For the text-containing cell, return its midpoint in [x, y] coordinate format. 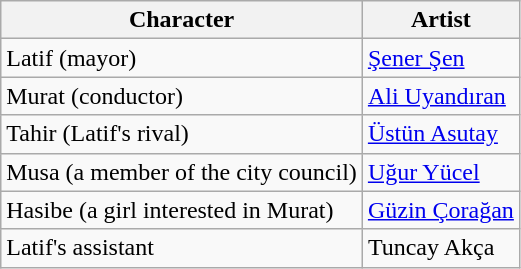
Murat (conductor) [182, 96]
Uğur Yücel [440, 172]
Latif's assistant [182, 248]
Üstün Asutay [440, 134]
Musa (a member of the city council) [182, 172]
Latif (mayor) [182, 58]
Güzin Çorağan [440, 210]
Tahir (Latif's rival) [182, 134]
Character [182, 20]
Hasibe (a girl interested in Murat) [182, 210]
Ali Uyandıran [440, 96]
Tuncay Akça [440, 248]
Şener Şen [440, 58]
Artist [440, 20]
